Return [x, y] of the center of cell containing provided text 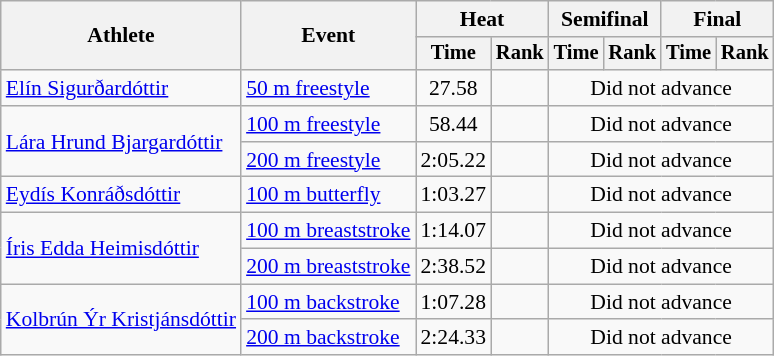
Íris Edda Heimisdóttir [121, 248]
50 m freestyle [328, 88]
Athlete [121, 36]
Final [717, 19]
1:14.07 [454, 231]
2:05.22 [454, 160]
200 m backstroke [328, 338]
27.58 [454, 88]
100 m freestyle [328, 124]
Elín Sigurðardóttir [121, 88]
Event [328, 36]
Lára Hrund Bjargardóttir [121, 142]
100 m butterfly [328, 195]
200 m breaststroke [328, 267]
2:38.52 [454, 267]
58.44 [454, 124]
Kolbrún Ýr Kristjánsdóttir [121, 320]
Eydís Konráðsdóttir [121, 195]
200 m freestyle [328, 160]
1:07.28 [454, 302]
Semifinal [605, 19]
2:24.33 [454, 338]
Heat [482, 19]
100 m backstroke [328, 302]
1:03.27 [454, 195]
100 m breaststroke [328, 231]
